Determine the [X, Y] coordinate at the center of the cell enclosing the given text.  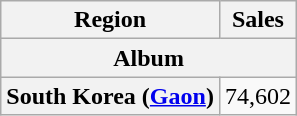
South Korea (Gaon) [110, 96]
Region [110, 20]
Album [149, 58]
74,602 [258, 96]
Sales [258, 20]
